Scan for the cell matching the given text and deliver its [x, y] coordinate at center. 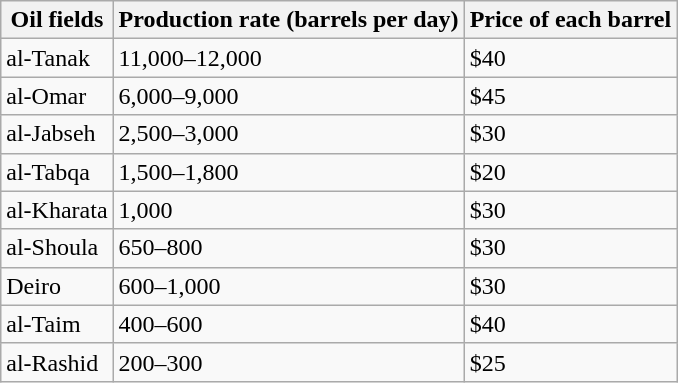
1,500–1,800 [288, 172]
400–600 [288, 324]
Oil fields [57, 20]
al-Shoula [57, 248]
Deiro [57, 286]
6,000–9,000 [288, 96]
600–1,000 [288, 286]
650–800 [288, 248]
al-Rashid [57, 362]
al-Tanak [57, 58]
2,500–3,000 [288, 134]
al-Tabqa [57, 172]
al-Kharata [57, 210]
al-Taim [57, 324]
al-Omar [57, 96]
$20 [570, 172]
$25 [570, 362]
11,000–12,000 [288, 58]
al-Jabseh [57, 134]
1,000 [288, 210]
200–300 [288, 362]
Production rate (barrels per day) [288, 20]
$45 [570, 96]
Price of each barrel [570, 20]
